Extract the [X, Y] coordinate from the center of the cell holding the provided text.  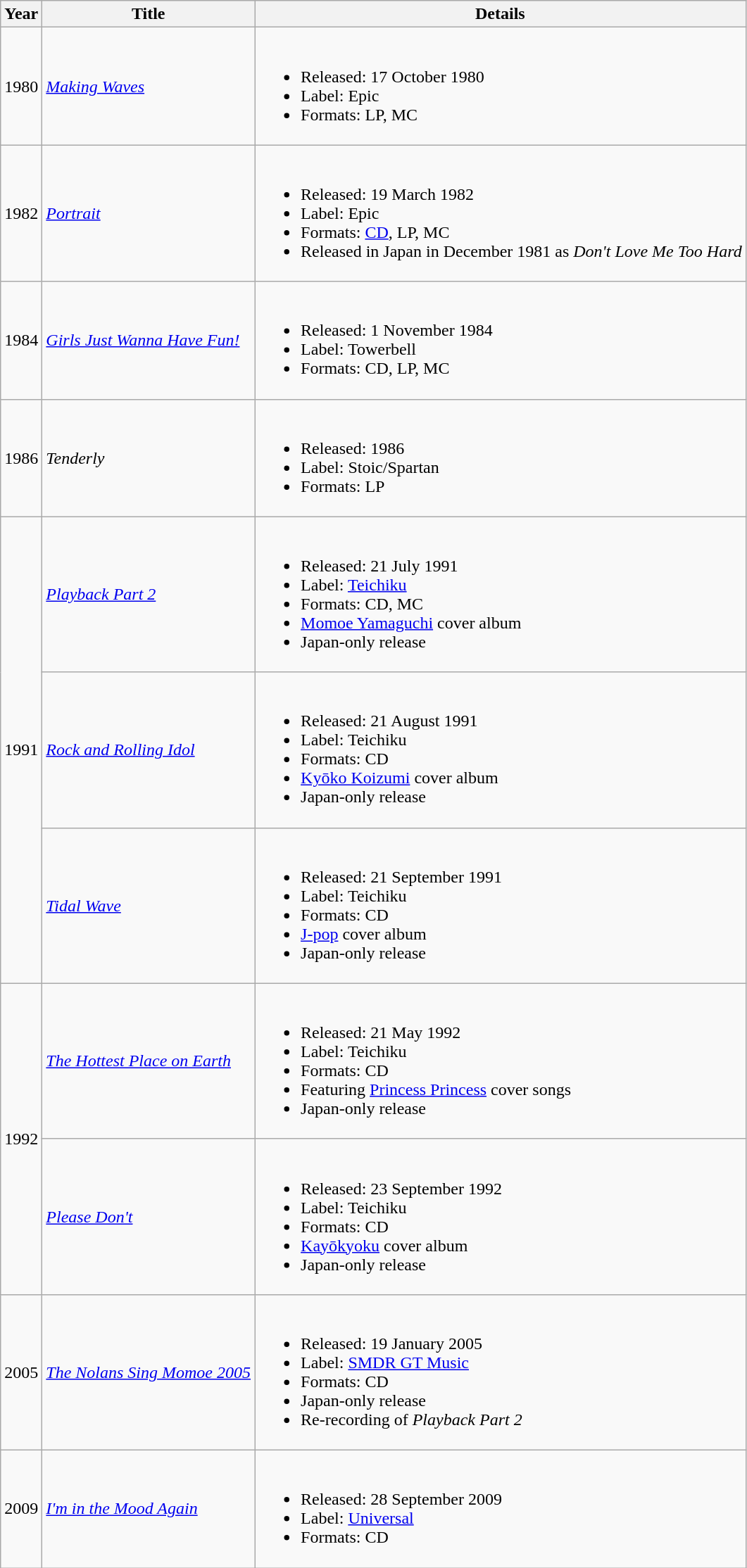
1980 [21, 86]
Portrait [149, 213]
1991 [21, 750]
2005 [21, 1372]
Please Don't [149, 1216]
Year [21, 14]
Tidal Wave [149, 905]
I'm in the Mood Again [149, 1509]
Title [149, 14]
1992 [21, 1139]
Girls Just Wanna Have Fun! [149, 341]
The Nolans Sing Momoe 2005 [149, 1372]
Playback Part 2 [149, 594]
Making Waves [149, 86]
2009 [21, 1509]
The Hottest Place on Earth [149, 1061]
Released: 19 January 2005Label: SMDR GT MusicFormats: CDJapan-only releaseRe-recording of Playback Part 2 [501, 1372]
Released: 21 July 1991Label: TeichikuFormats: CD, MCMomoe Yamaguchi cover albumJapan-only release [501, 594]
Released: 17 October 1980Label: EpicFormats: LP, MC [501, 86]
1986 [21, 457]
Rock and Rolling Idol [149, 750]
Released: 1 November 1984Label: TowerbellFormats: CD, LP, MC [501, 341]
Released: 28 September 2009Label: UniversalFormats: CD [501, 1509]
1982 [21, 213]
Tenderly [149, 457]
Released: 21 May 1992Label: TeichikuFormats: CDFeaturing Princess Princess cover songsJapan-only release [501, 1061]
Released: 21 September 1991Label: TeichikuFormats: CDJ-pop cover albumJapan-only release [501, 905]
1984 [21, 341]
Released: 1986Label: Stoic/SpartanFormats: LP [501, 457]
Released: 23 September 1992Label: TeichikuFormats: CDKayōkyoku cover albumJapan-only release [501, 1216]
Released: 19 March 1982Label: EpicFormats: CD, LP, MCReleased in Japan in December 1981 as Don't Love Me Too Hard [501, 213]
Details [501, 14]
Released: 21 August 1991Label: TeichikuFormats: CDKyōko Koizumi cover albumJapan-only release [501, 750]
